Output the [x, y] coordinate of the center of the cell containing the given text.  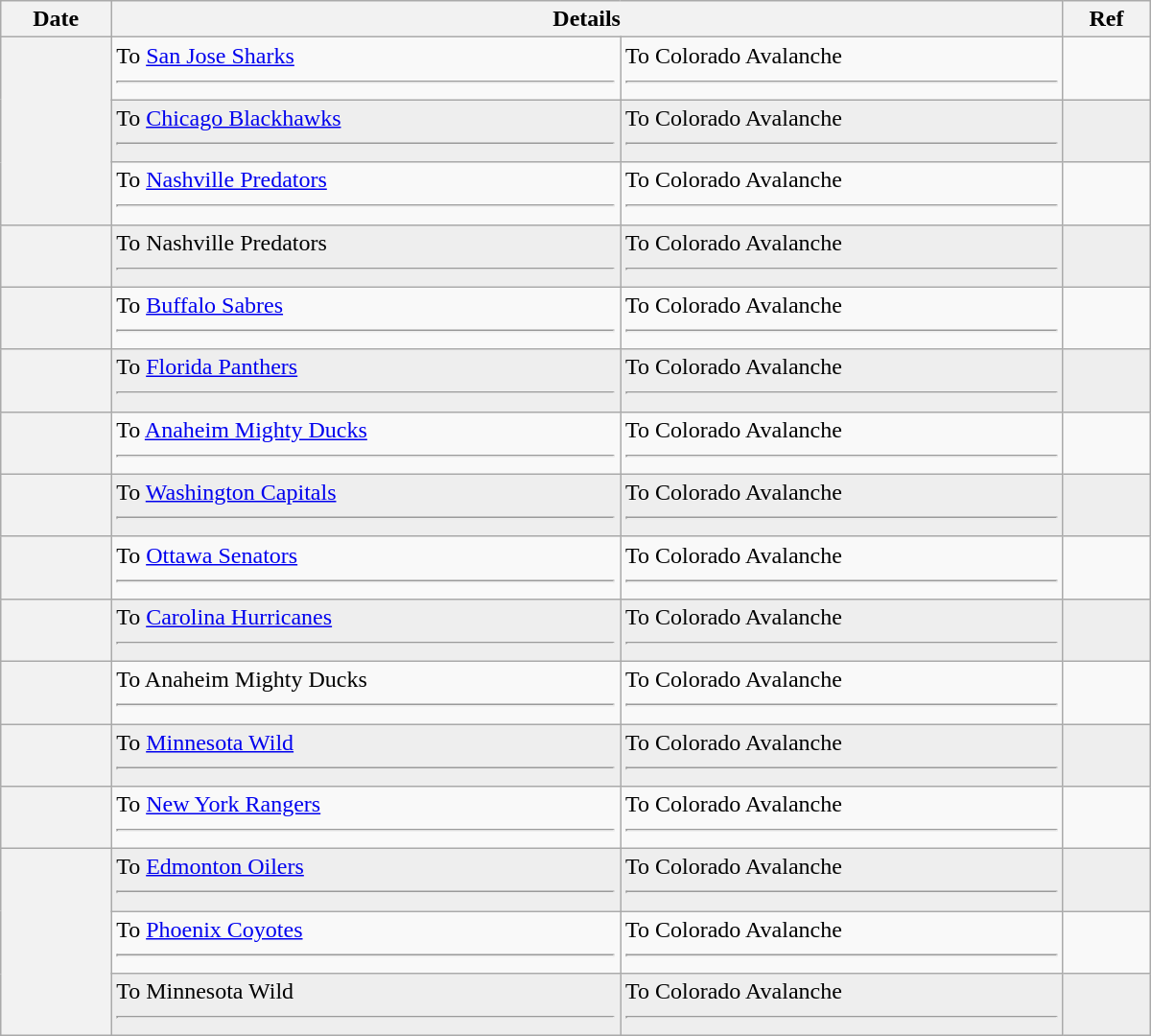
To Buffalo Sabres [366, 318]
To Ottawa Senators [366, 568]
To Carolina Hurricanes [366, 629]
Date [56, 19]
Ref [1107, 19]
To Florida Panthers [366, 380]
To Phoenix Coyotes [366, 942]
Details [587, 19]
To New York Rangers [366, 817]
To Chicago Blackhawks [366, 130]
To Washington Capitals [366, 505]
To San Jose Sharks [366, 69]
To Edmonton Oilers [366, 881]
